Extract the (x, y) coordinate from the center of the cell holding the provided text.  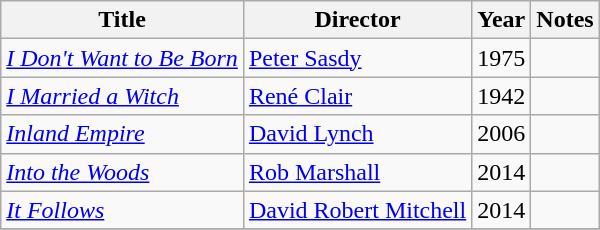
David Robert Mitchell (357, 210)
Rob Marshall (357, 172)
2006 (502, 134)
Inland Empire (122, 134)
Director (357, 20)
David Lynch (357, 134)
Into the Woods (122, 172)
I Don't Want to Be Born (122, 58)
1942 (502, 96)
Year (502, 20)
Notes (565, 20)
1975 (502, 58)
Peter Sasdy (357, 58)
Title (122, 20)
It Follows (122, 210)
I Married a Witch (122, 96)
René Clair (357, 96)
